From the cell containing the given text, extract its center point as (X, Y) coordinate. 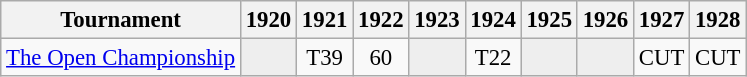
60 (381, 58)
T22 (493, 58)
T39 (325, 58)
1924 (493, 20)
Tournament (121, 20)
1927 (661, 20)
1920 (268, 20)
1923 (437, 20)
1921 (325, 20)
The Open Championship (121, 58)
1926 (605, 20)
1928 (718, 20)
1922 (381, 20)
1925 (549, 20)
